Search for the cell housing the specified text and yield its (x, y) center coordinate. 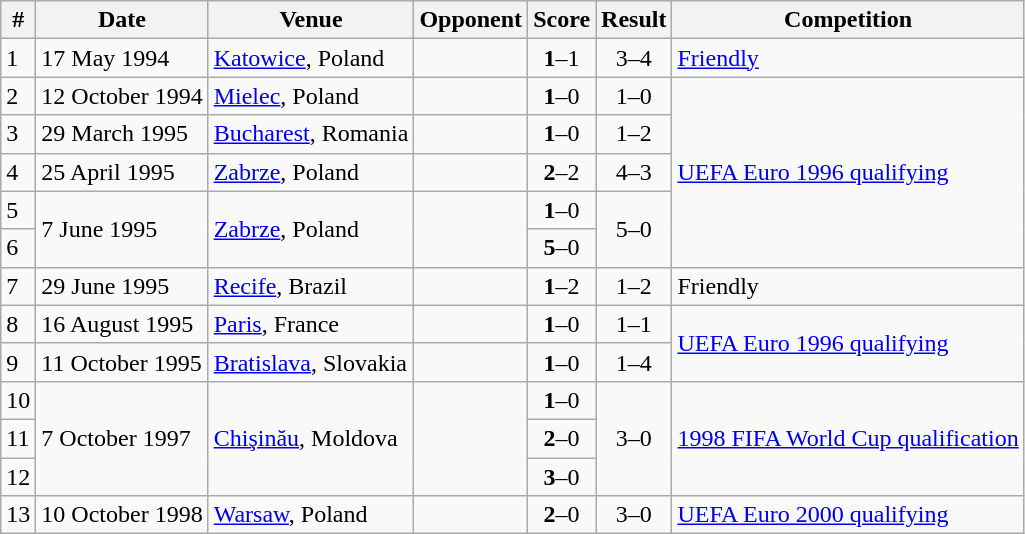
7 October 1997 (122, 438)
Bucharest, Romania (311, 134)
25 April 1995 (122, 172)
Chişinău, Moldova (311, 438)
1 (18, 58)
Recife, Brazil (311, 286)
16 August 1995 (122, 324)
10 (18, 400)
2–2 (562, 172)
6 (18, 248)
# (18, 20)
4–3 (634, 172)
10 October 1998 (122, 515)
1–4 (634, 362)
4 (18, 172)
Date (122, 20)
5 (18, 210)
7 June 1995 (122, 229)
2 (18, 96)
Katowice, Poland (311, 58)
29 March 1995 (122, 134)
3–4 (634, 58)
17 May 1994 (122, 58)
11 (18, 438)
3 (18, 134)
Warsaw, Poland (311, 515)
Opponent (471, 20)
8 (18, 324)
9 (18, 362)
Score (562, 20)
Bratislava, Slovakia (311, 362)
1998 FIFA World Cup qualification (848, 438)
11 October 1995 (122, 362)
7 (18, 286)
12 (18, 477)
UEFA Euro 2000 qualifying (848, 515)
Paris, France (311, 324)
12 October 1994 (122, 96)
29 June 1995 (122, 286)
Mielec, Poland (311, 96)
13 (18, 515)
Result (634, 20)
Venue (311, 20)
Competition (848, 20)
